Locate the cell with the specified text and output its [X, Y] center coordinate. 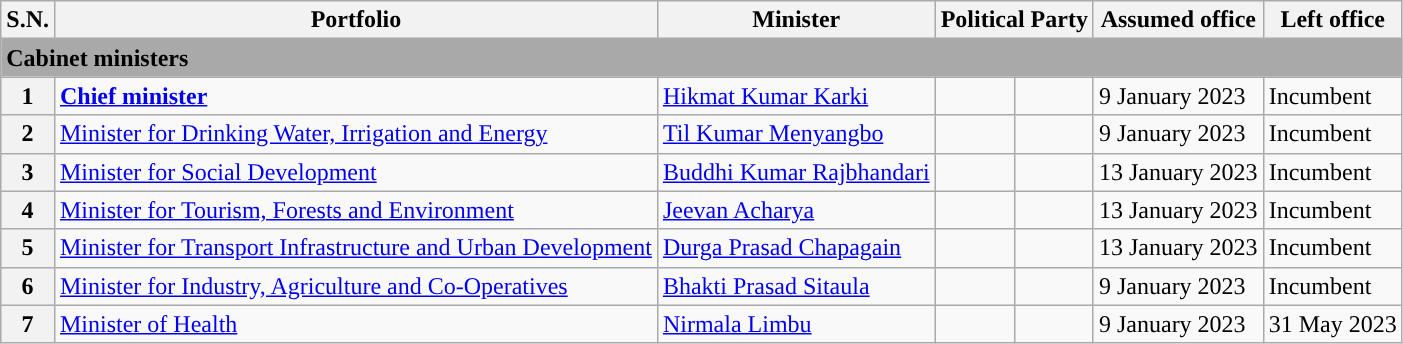
6 [28, 286]
Nirmala Limbu [796, 324]
Hikmat Kumar Karki [796, 96]
Jeevan Acharya [796, 210]
Bhakti Prasad Sitaula [796, 286]
Til Kumar Menyangbo [796, 134]
5 [28, 248]
4 [28, 210]
Chief minister [356, 96]
Assumed office [1178, 20]
S.N. [28, 20]
Minister of Health [356, 324]
Political Party [1014, 20]
Minister [796, 20]
Minister for Transport Infrastructure and Urban Development [356, 248]
7 [28, 324]
2 [28, 134]
31 May 2023 [1332, 324]
Buddhi Kumar Rajbhandari [796, 172]
3 [28, 172]
Minister for Tourism, Forests and Environment [356, 210]
Left office [1332, 20]
Minister for Industry, Agriculture and Co-Operatives [356, 286]
Durga Prasad Chapagain [796, 248]
Minister for Drinking Water, Irrigation and Energy [356, 134]
Cabinet ministers [702, 58]
Portfolio [356, 20]
Minister for Social Development [356, 172]
1 [28, 96]
